Search for the cell housing the specified text and yield its (X, Y) center coordinate. 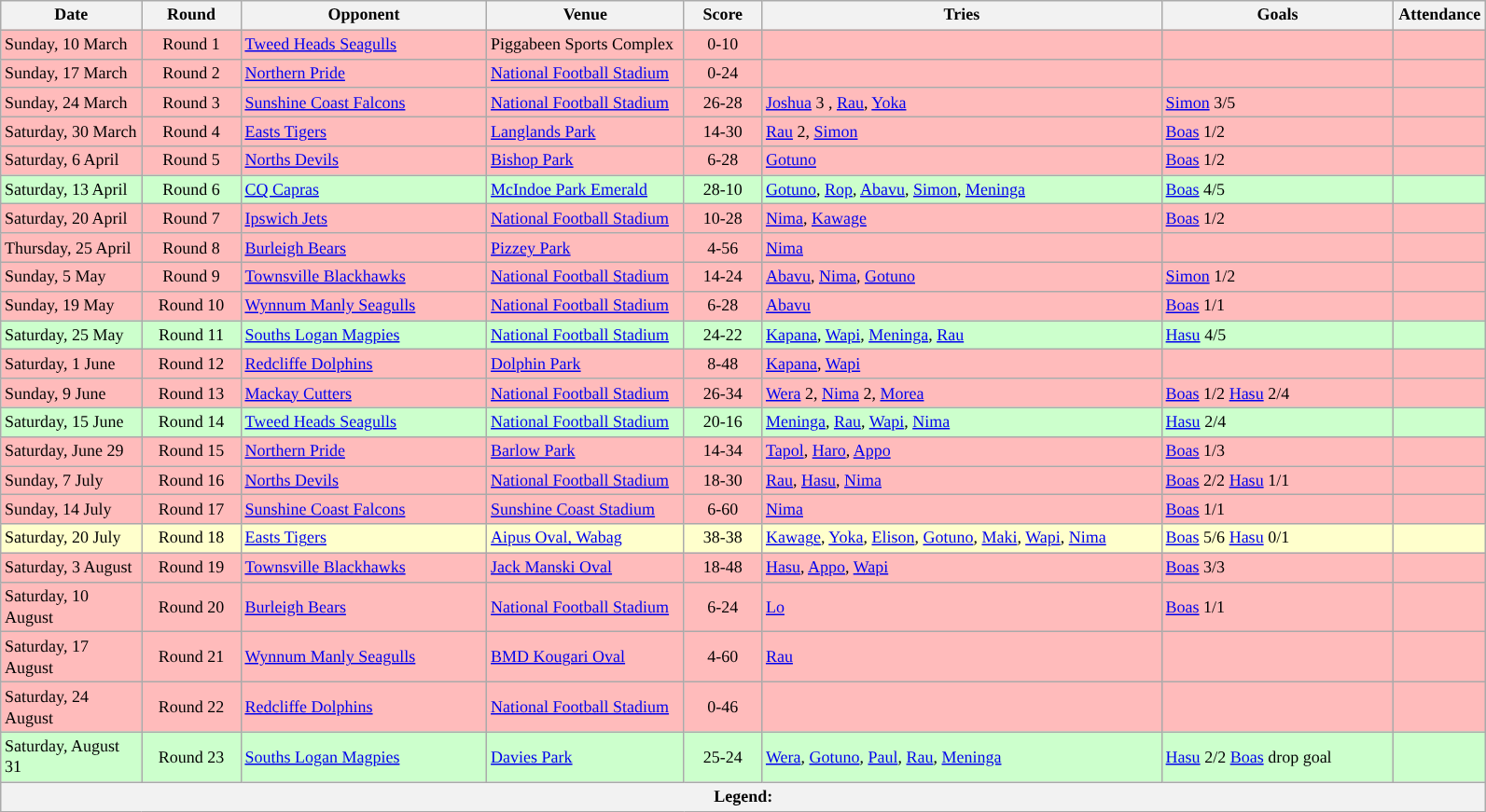
Gotuno, Rop, Abavu, Simon, Meninga (963, 190)
Saturday, August 31 (71, 757)
4-56 (723, 248)
Round 16 (191, 481)
Round 14 (191, 421)
Date (71, 15)
Round 20 (191, 607)
18-48 (723, 567)
Tapol, Haro, Appo (963, 451)
Round 4 (191, 131)
Wera 2, Nima 2, Morea (963, 393)
24-22 (723, 336)
Joshua 3 , Rau, Yoka (963, 103)
Nima, Kawage (963, 218)
Round 11 (191, 336)
20-16 (723, 421)
Bishop Park (586, 160)
Langlands Park (586, 131)
Saturday, 3 August (71, 567)
Venue (586, 15)
Sunday, 9 June (71, 393)
Saturday, 30 March (71, 131)
Saturday, 6 April (71, 160)
Round 15 (191, 451)
26-34 (723, 393)
Round 2 (191, 73)
Kapana, Wapi (963, 364)
Meninga, Rau, Wapi, Nima (963, 421)
0-10 (723, 45)
BMD Kougari Oval (586, 657)
Dolphin Park (586, 364)
Round 23 (191, 757)
Gotuno (963, 160)
Aipus Oval, Wabag (586, 539)
Opponent (364, 15)
Tries (963, 15)
Boas 3/3 (1278, 567)
Saturday, 13 April (71, 190)
Barlow Park (586, 451)
14-24 (723, 276)
Legend: (743, 796)
Hasu, Appo, Wapi (963, 567)
Round 19 (191, 567)
Round (191, 15)
Saturday, 24 August (71, 708)
Sunday, 7 July (71, 481)
18-30 (723, 481)
Abavu, Nima, Gotuno (963, 276)
Saturday, 20 April (71, 218)
Simon 3/5 (1278, 103)
Boas 5/6 Hasu 0/1 (1278, 539)
Mackay Cutters (364, 393)
Attendance (1440, 15)
4-60 (723, 657)
Ipswich Jets (364, 218)
Simon 1/2 (1278, 276)
Boas 1/3 (1278, 451)
Round 8 (191, 248)
Sunday, 24 March (71, 103)
Sunday, 14 July (71, 509)
Saturday, 20 July (71, 539)
Round 9 (191, 276)
8-48 (723, 364)
0-46 (723, 708)
Saturday, 17 August (71, 657)
Kapana, Wapi, Meninga, Rau (963, 336)
Sunday, 17 March (71, 73)
Rau, Hasu, Nima (963, 481)
Davies Park (586, 757)
Round 13 (191, 393)
Rau (963, 657)
6-60 (723, 509)
CQ Capras (364, 190)
Abavu (963, 306)
Boas 1/2 Hasu 2/4 (1278, 393)
Saturday, 15 June (71, 421)
0-24 (723, 73)
Saturday, June 29 (71, 451)
Round 10 (191, 306)
Boas 2/2 Hasu 1/1 (1278, 481)
Jack Manski Oval (586, 567)
Goals (1278, 15)
26-28 (723, 103)
Round 21 (191, 657)
Round 7 (191, 218)
Saturday, 25 May (71, 336)
Sunday, 19 May (71, 306)
14-30 (723, 131)
Wera, Gotuno, Paul, Rau, Meninga (963, 757)
Round 5 (191, 160)
14-34 (723, 451)
Lo (963, 607)
Sunday, 10 March (71, 45)
10-28 (723, 218)
Round 6 (191, 190)
Round 1 (191, 45)
Saturday, 1 June (71, 364)
Round 17 (191, 509)
Thursday, 25 April (71, 248)
Round 22 (191, 708)
38-38 (723, 539)
Round 12 (191, 364)
Piggabeen Sports Complex (586, 45)
Sunshine Coast Stadium (586, 509)
Round 3 (191, 103)
25-24 (723, 757)
Saturday, 10 August (71, 607)
Score (723, 15)
Hasu 2/2 Boas drop goal (1278, 757)
Rau 2, Simon (963, 131)
Kawage, Yoka, Elison, Gotuno, Maki, Wapi, Nima (963, 539)
Sunday, 5 May (71, 276)
McIndoe Park Emerald (586, 190)
Hasu 4/5 (1278, 336)
Pizzey Park (586, 248)
Round 18 (191, 539)
28-10 (723, 190)
Hasu 2/4 (1278, 421)
Boas 4/5 (1278, 190)
6-24 (723, 607)
